Output the [x, y] coordinate of the center of the cell containing the given text.  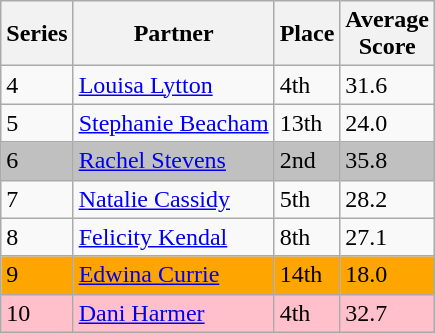
Felicity Kendal [174, 237]
31.6 [388, 85]
14th [307, 275]
Place [307, 34]
Dani Harmer [174, 313]
Louisa Lytton [174, 85]
28.2 [388, 199]
13th [307, 123]
2nd [307, 161]
24.0 [388, 123]
Natalie Cassidy [174, 199]
5 [37, 123]
10 [37, 313]
Stephanie Beacham [174, 123]
Edwina Currie [174, 275]
Rachel Stevens [174, 161]
5th [307, 199]
Series [37, 34]
AverageScore [388, 34]
9 [37, 275]
27.1 [388, 237]
8 [37, 237]
35.8 [388, 161]
4 [37, 85]
6 [37, 161]
18.0 [388, 275]
32.7 [388, 313]
7 [37, 199]
Partner [174, 34]
8th [307, 237]
